Output the [X, Y] coordinate of the center of the cell containing the given text.  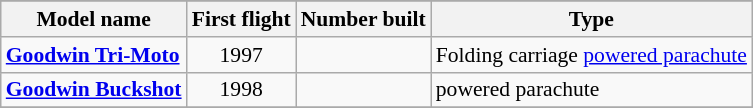
Folding carriage powered parachute [592, 55]
powered parachute [592, 90]
Goodwin Buckshot [94, 90]
Goodwin Tri-Moto [94, 55]
1997 [242, 55]
Number built [364, 19]
Type [592, 19]
1998 [242, 90]
First flight [242, 19]
Model name [94, 19]
